Identify which cell holds the provided text, then report its [X, Y] central coordinate. 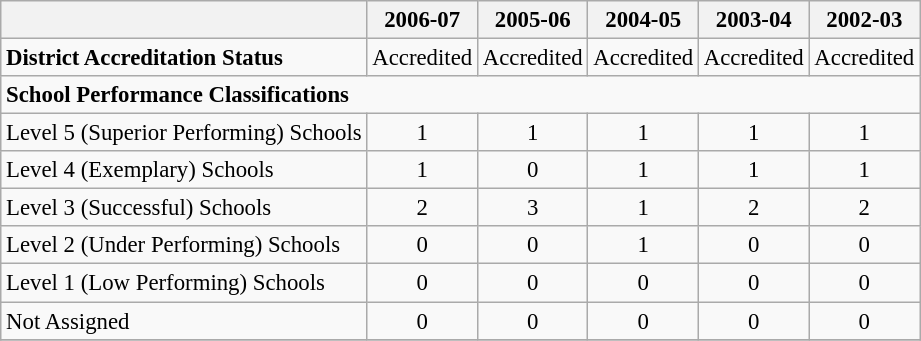
District Accreditation Status [184, 58]
Level 5 (Superior Performing) Schools [184, 133]
Level 2 (Under Performing) Schools [184, 245]
Level 4 (Exemplary) Schools [184, 170]
2002-03 [864, 20]
2003-04 [754, 20]
Level 3 (Successful) Schools [184, 208]
Not Assigned [184, 321]
School Performance Classifications [460, 95]
Level 1 (Low Performing) Schools [184, 283]
2005-06 [532, 20]
3 [532, 208]
2006-07 [422, 20]
2004-05 [644, 20]
